Search for the cell housing the specified text and yield its [x, y] center coordinate. 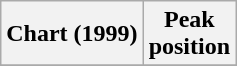
Peakposition [189, 34]
Chart (1999) [72, 34]
